Capture the cell that displays the provided text and extract its [x, y] central coordinate. 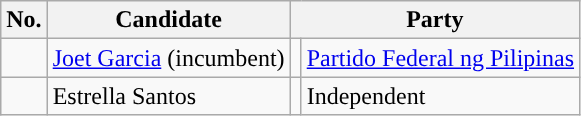
Estrella Santos [168, 96]
Joet Garcia (incumbent) [168, 58]
Candidate [168, 20]
Independent [440, 96]
Partido Federal ng Pilipinas [440, 58]
Party [434, 20]
No. [24, 20]
